Identify which cell holds the provided text, then report its [x, y] central coordinate. 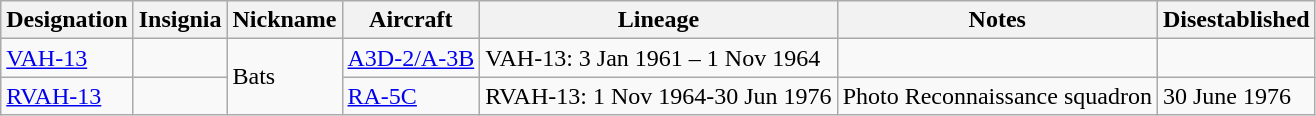
VAH-13 [67, 58]
RVAH-13 [67, 96]
Lineage [658, 20]
RA-5C [411, 96]
Insignia [180, 20]
30 June 1976 [1236, 96]
Photo Reconnaissance squadron [997, 96]
A3D-2/A-3B [411, 58]
Disestablished [1236, 20]
Designation [67, 20]
Notes [997, 20]
Bats [284, 77]
VAH-13: 3 Jan 1961 – 1 Nov 1964 [658, 58]
Nickname [284, 20]
RVAH-13: 1 Nov 1964-30 Jun 1976 [658, 96]
Aircraft [411, 20]
